Identify which cell holds the provided text, then report its (x, y) central coordinate. 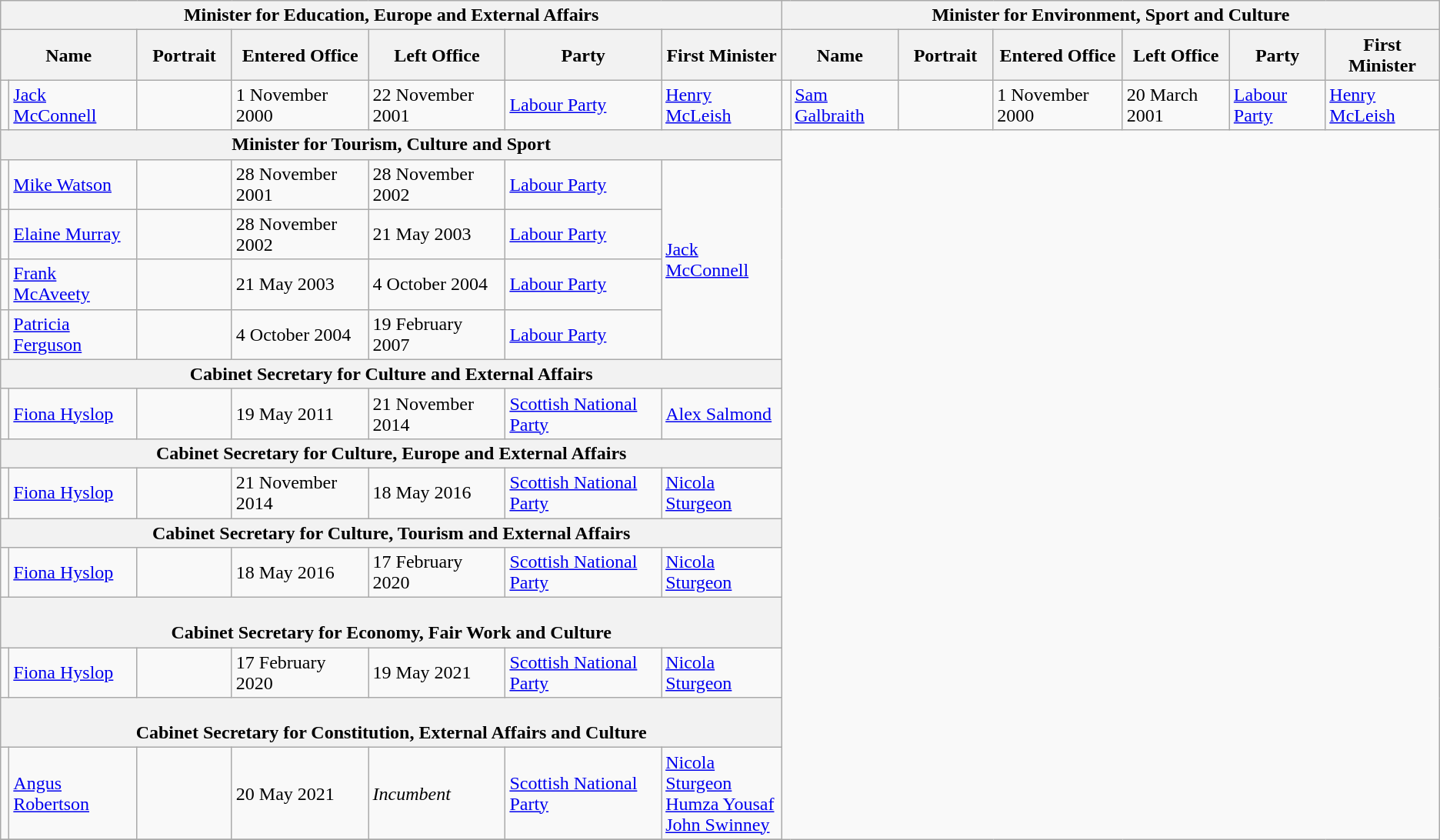
Cabinet Secretary for Culture, Europe and External Affairs (392, 453)
Elaine Murray (73, 234)
Patricia Ferguson (73, 334)
Sam Galbraith (845, 105)
19 May 2021 (437, 672)
Alex Salmond (722, 414)
22 November 2001 (437, 105)
Frank McAveety (73, 285)
19 February 2007 (437, 334)
Incumbent (437, 794)
19 May 2011 (300, 414)
Nicola SturgeonHumza YousafJohn Swinney (722, 794)
20 March 2001 (1175, 105)
Minister for Tourism, Culture and Sport (392, 145)
Cabinet Secretary for Culture and External Affairs (392, 374)
20 May 2021 (300, 794)
Cabinet Secretary for Constitution, External Affairs and Culture (392, 723)
Angus Robertson (73, 794)
Mike Watson (73, 185)
Minister for Environment, Sport and Culture (1111, 15)
28 November 2001 (300, 185)
Cabinet Secretary for Economy, Fair Work and Culture (392, 623)
Minister for Education, Europe and External Affairs (392, 15)
Cabinet Secretary for Culture, Tourism and External Affairs (392, 533)
